Detect which cell encompasses the target text, then output its [x, y] center coordinate. 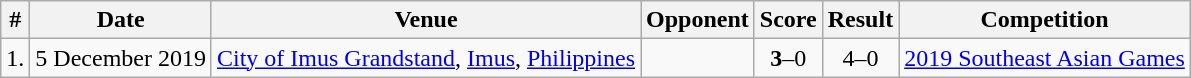
2019 Southeast Asian Games [1045, 58]
Date [121, 20]
5 December 2019 [121, 58]
4–0 [860, 58]
Result [860, 20]
Competition [1045, 20]
1. [16, 58]
City of Imus Grandstand, Imus, Philippines [426, 58]
Opponent [698, 20]
3–0 [788, 58]
Score [788, 20]
# [16, 20]
Venue [426, 20]
